Identify which cell holds the provided text, then report its (x, y) central coordinate. 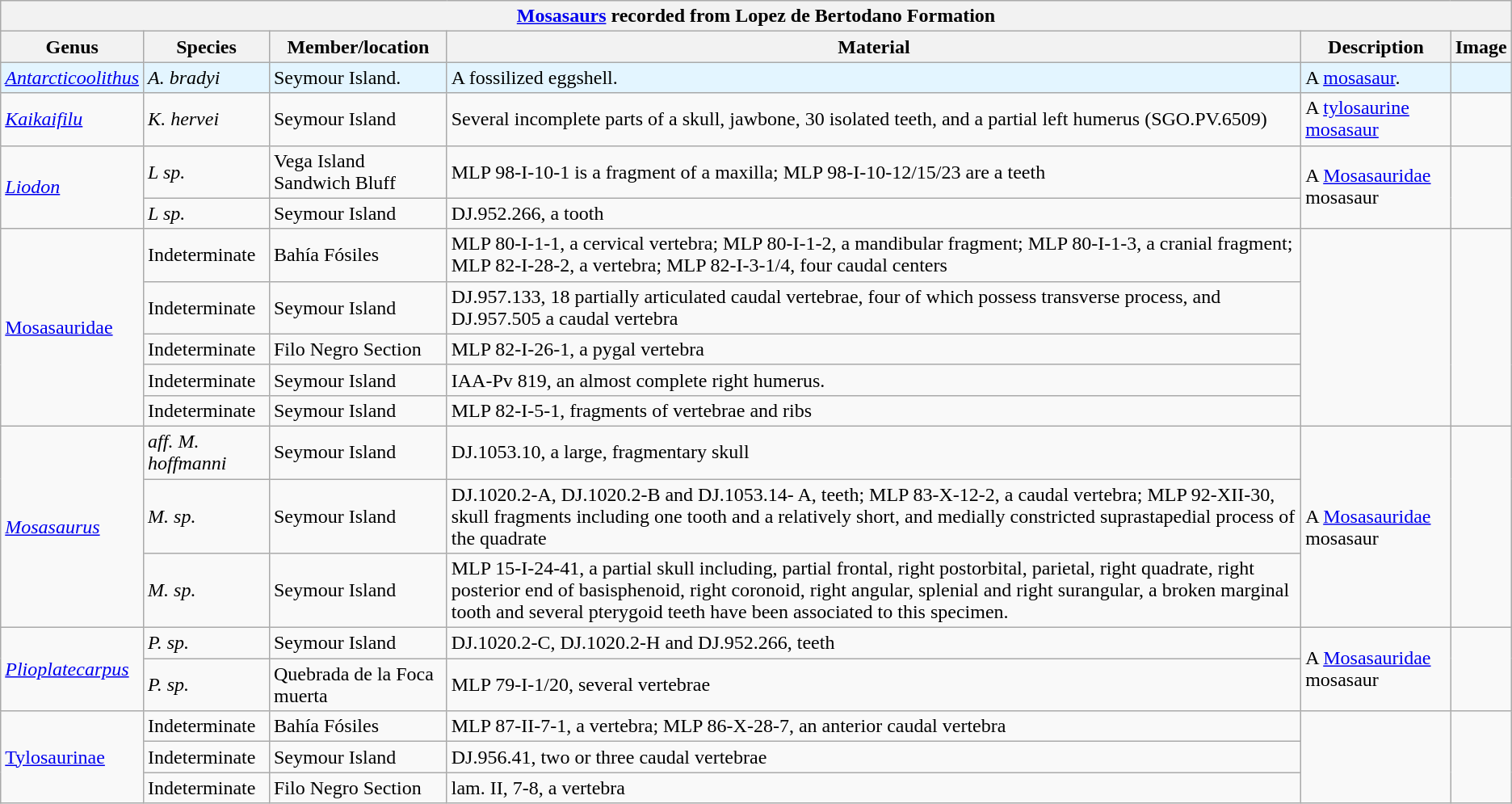
DJ.1053.10, a large, fragmentary skull (874, 453)
MLP 98-I-10-1 is a fragment of a maxilla; MLP 98-I-10-12/15/23 are a teeth (874, 171)
Liodon (73, 187)
A tylosaurine mosasaur (1376, 120)
DJ.1020.2-C, DJ.1020.2-H and DJ.952.266, teeth (874, 643)
DJ.956.41, two or three caudal vertebrae (874, 757)
Kaikaifilu (73, 120)
MLP 87-II-7-1, a vertebra; MLP 86-X-28-7, an anterior caudal vertebra (874, 726)
A fossilized eggshell. (874, 78)
K. hervei (207, 120)
Quebrada de la Foca muerta (358, 685)
A. bradyi (207, 78)
Plioplatecarpus (73, 669)
MLP 82-I-26-1, a pygal vertebra (874, 349)
Material (874, 47)
Several incomplete parts of a skull, jawbone, 30 isolated teeth, and a partial left humerus (SGO.PV.6509) (874, 120)
DJ.957.133, 18 partially articulated caudal vertebrae, four of which possess transverse process, and DJ.957.505 a caudal vertebra (874, 307)
IAA-Pv 819, an almost complete right humerus. (874, 380)
Tylosaurinae (73, 757)
MLP 79-I-1/20, several vertebrae (874, 685)
Member/location (358, 47)
Species (207, 47)
Mosasaurs recorded from Lopez de Bertodano Formation (756, 16)
aff. M. hoffmanni (207, 453)
Image (1481, 47)
Genus (73, 47)
A mosasaur. (1376, 78)
DJ.952.266, a tooth (874, 213)
Antarcticoolithus (73, 78)
lam. II, 7-8, a vertebra (874, 788)
Description (1376, 47)
Mosasaurus (73, 527)
MLP 82-I-5-1, fragments of vertebrae and ribs (874, 410)
Seymour Island. (358, 78)
Vega Island Sandwich Bluff (358, 171)
Mosasauridae (73, 327)
